From the cell containing the given text, extract its center point as (x, y) coordinate. 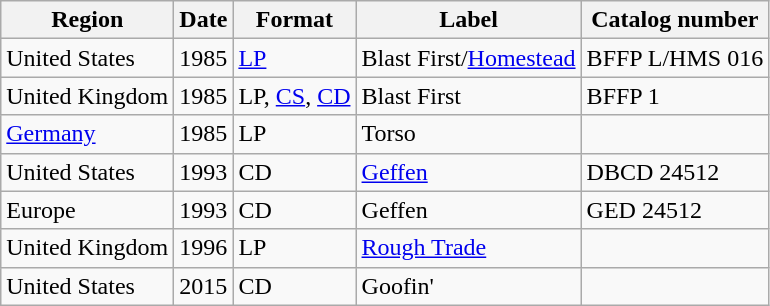
Germany (88, 134)
Rough Trade (468, 248)
1996 (204, 248)
Format (294, 20)
Blast First (468, 96)
BFFP 1 (675, 96)
Europe (88, 210)
2015 (204, 286)
GED 24512 (675, 210)
Label (468, 20)
DBCD 24512 (675, 172)
BFFP L/HMS 016 (675, 58)
LP, CS, CD (294, 96)
Catalog number (675, 20)
Blast First/Homestead (468, 58)
Date (204, 20)
Region (88, 20)
Torso (468, 134)
Goofin' (468, 286)
